Identify which cell holds the provided text, then report its (x, y) central coordinate. 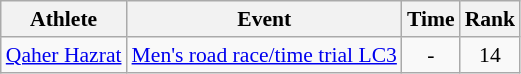
Event (264, 19)
Athlete (64, 19)
14 (490, 55)
Men's road race/time trial LC3 (264, 55)
Qaher Hazrat (64, 55)
- (431, 55)
Time (431, 19)
Rank (490, 19)
